Search for the cell housing the specified text and yield its (X, Y) center coordinate. 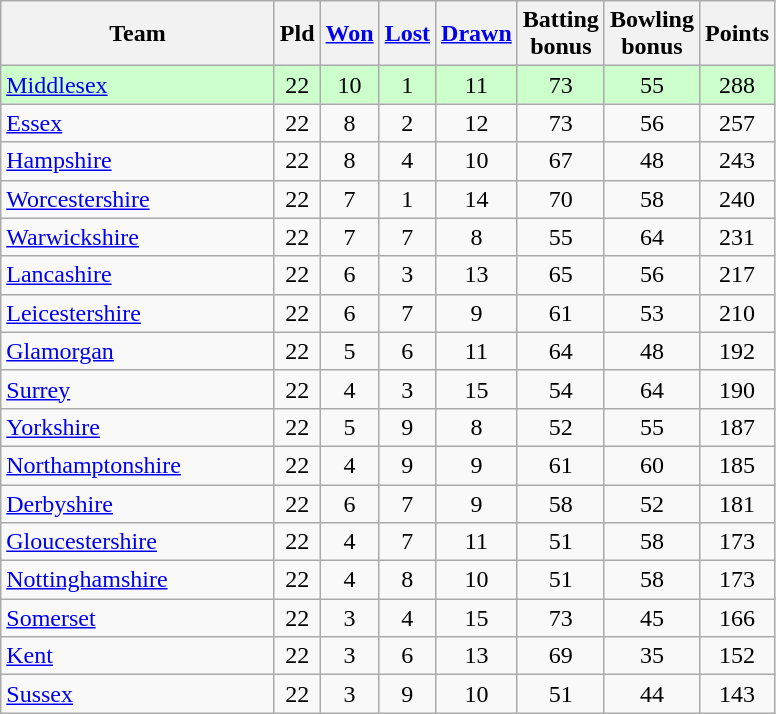
Pld (297, 34)
Warwickshire (138, 237)
60 (652, 465)
Bowling bonus (652, 34)
Surrey (138, 389)
Northamptonshire (138, 465)
54 (560, 389)
Hampshire (138, 161)
288 (736, 85)
Yorkshire (138, 427)
Lost (407, 34)
67 (560, 161)
70 (560, 199)
210 (736, 313)
143 (736, 694)
243 (736, 161)
Batting bonus (560, 34)
Glamorgan (138, 351)
Nottinghamshire (138, 580)
Sussex (138, 694)
65 (560, 275)
Drawn (477, 34)
14 (477, 199)
190 (736, 389)
Leicestershire (138, 313)
Middlesex (138, 85)
Kent (138, 656)
Essex (138, 123)
2 (407, 123)
152 (736, 656)
35 (652, 656)
166 (736, 618)
181 (736, 503)
12 (477, 123)
45 (652, 618)
Somerset (138, 618)
257 (736, 123)
Lancashire (138, 275)
240 (736, 199)
53 (652, 313)
Points (736, 34)
187 (736, 427)
231 (736, 237)
Gloucestershire (138, 542)
44 (652, 694)
Won (350, 34)
Derbyshire (138, 503)
217 (736, 275)
192 (736, 351)
Worcestershire (138, 199)
Team (138, 34)
69 (560, 656)
185 (736, 465)
